Return [x, y] of the center of cell containing provided text 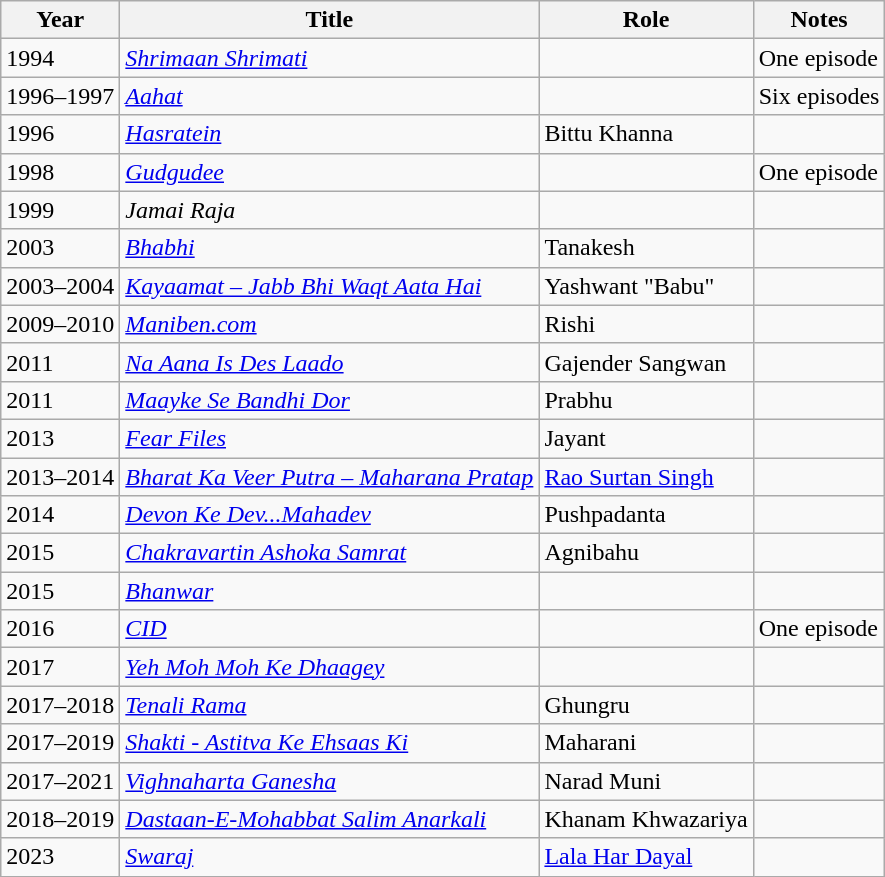
2017–2019 [60, 743]
Bittu Khanna [646, 134]
Jamai Raja [330, 210]
Rao Surtan Singh [646, 477]
Kayaamat – Jabb Bhi Waqt Aata Hai [330, 286]
Agnibahu [646, 553]
Role [646, 20]
Maniben.com [330, 324]
Lala Har Dayal [646, 857]
Khanam Khwazariya [646, 819]
2003–2004 [60, 286]
CID [330, 629]
2018–2019 [60, 819]
Six episodes [819, 96]
1996–1997 [60, 96]
2017–2018 [60, 705]
2013 [60, 438]
2009–2010 [60, 324]
Aahat [330, 96]
2017 [60, 667]
Tenali Rama [330, 705]
Bharat Ka Veer Putra – Maharana Pratap [330, 477]
2013–2014 [60, 477]
Gudgudee [330, 172]
1994 [60, 58]
Yashwant "Babu" [646, 286]
1996 [60, 134]
Yeh Moh Moh Ke Dhaagey [330, 667]
Narad Muni [646, 781]
Bhabhi [330, 248]
2016 [60, 629]
Na Aana Is Des Laado [330, 362]
Title [330, 20]
Pushpadanta [646, 515]
Tanakesh [646, 248]
Prabhu [646, 400]
Devon Ke Dev...Mahadev [330, 515]
Gajender Sangwan [646, 362]
Ghungru [646, 705]
Vighnaharta Ganesha [330, 781]
Fear Files [330, 438]
Shrimaan Shrimati [330, 58]
Hasratein [330, 134]
1998 [60, 172]
Jayant [646, 438]
Dastaan-E-Mohabbat Salim Anarkali [330, 819]
2014 [60, 515]
Notes [819, 20]
Shakti - Astitva Ke Ehsaas Ki [330, 743]
2023 [60, 857]
Swaraj [330, 857]
Chakravartin Ashoka Samrat [330, 553]
Maayke Se Bandhi Dor [330, 400]
1999 [60, 210]
Year [60, 20]
2003 [60, 248]
Maharani [646, 743]
Bhanwar [330, 591]
Rishi [646, 324]
2017–2021 [60, 781]
